Capture the cell that displays the provided text and extract its (x, y) central coordinate. 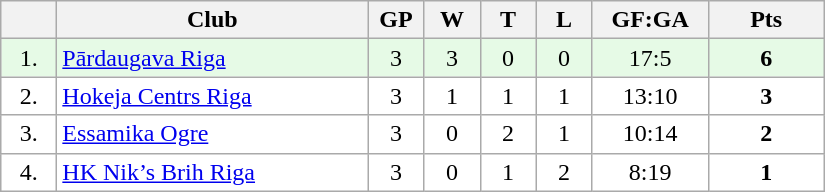
3. (29, 134)
T (508, 20)
2. (29, 96)
GP (396, 20)
L (564, 20)
Club (212, 20)
10:14 (650, 134)
HK Nik’s Brih Riga (212, 172)
4. (29, 172)
Essamika Ogre (212, 134)
Pārdaugava Riga (212, 58)
Pts (766, 20)
13:10 (650, 96)
W (452, 20)
GF:GA (650, 20)
1. (29, 58)
6 (766, 58)
Hokeja Centrs Riga (212, 96)
8:19 (650, 172)
17:5 (650, 58)
